Return [X, Y] of the center of cell containing provided text 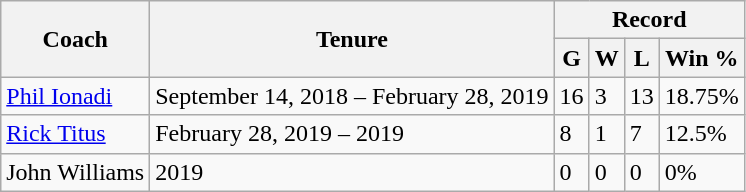
12.5% [702, 134]
2019 [352, 172]
8 [572, 134]
John Williams [76, 172]
7 [642, 134]
W [606, 58]
Phil Ionadi [76, 96]
18.75% [702, 96]
February 28, 2019 – 2019 [352, 134]
Rick Titus [76, 134]
Coach [76, 39]
13 [642, 96]
1 [606, 134]
Record [649, 20]
G [572, 58]
Tenure [352, 39]
L [642, 58]
0% [702, 172]
16 [572, 96]
3 [606, 96]
Win % [702, 58]
September 14, 2018 – February 28, 2019 [352, 96]
